Detect which cell encompasses the target text, then output its [X, Y] center coordinate. 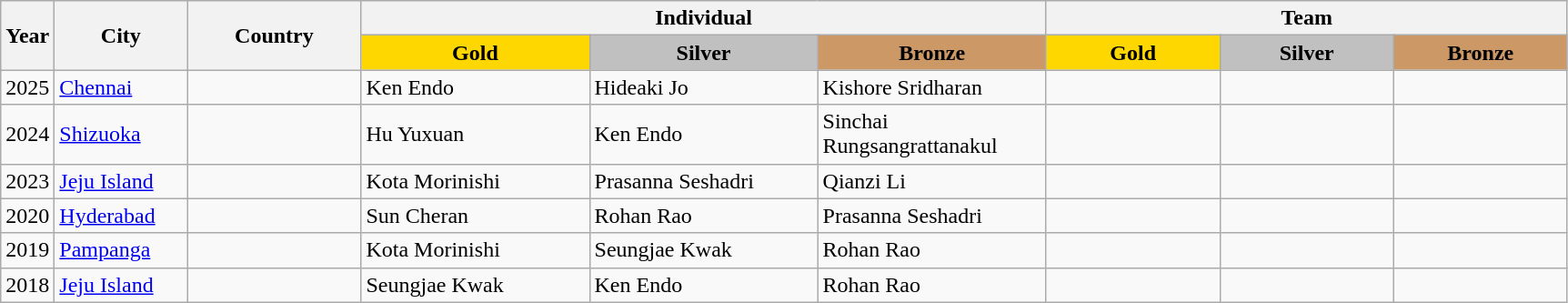
2018 [27, 285]
Qianzi Li [931, 181]
Team [1306, 18]
2024 [27, 135]
2025 [27, 87]
Individual [704, 18]
Kishore Sridharan [931, 87]
Hyderabad [121, 216]
Sun Cheran [475, 216]
Year [27, 35]
Sinchai Rungsangrattanakul [931, 135]
Hu Yuxuan [475, 135]
Pampanga [121, 250]
Shizuoka [121, 135]
Chennai [121, 87]
Country [275, 35]
2019 [27, 250]
Hideaki Jo [704, 87]
2023 [27, 181]
2020 [27, 216]
City [121, 35]
